Return the (X, Y) coordinate for the center point of the cell that contains the specified text.  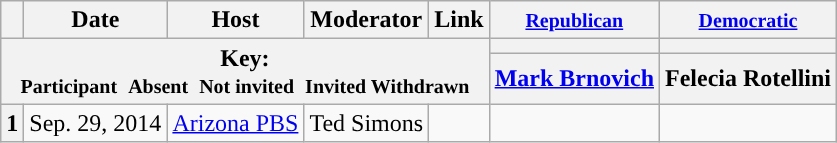
Key: Participant Absent Not invited Invited Withdrawn (245, 72)
Mark Brnovich (574, 78)
Date (96, 20)
Ted Simons (366, 123)
Moderator (366, 20)
Host (236, 20)
Felecia Rotellini (748, 78)
Link (459, 20)
Sep. 29, 2014 (96, 123)
Democratic (748, 20)
Republican (574, 20)
1 (12, 123)
Arizona PBS (236, 123)
